Detect which cell encompasses the target text, then output its [X, Y] center coordinate. 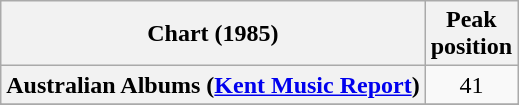
Peakposition [471, 34]
Chart (1985) [213, 34]
Australian Albums (Kent Music Report) [213, 85]
41 [471, 85]
